Return the (x, y) coordinate for the center point of the cell that contains the specified text.  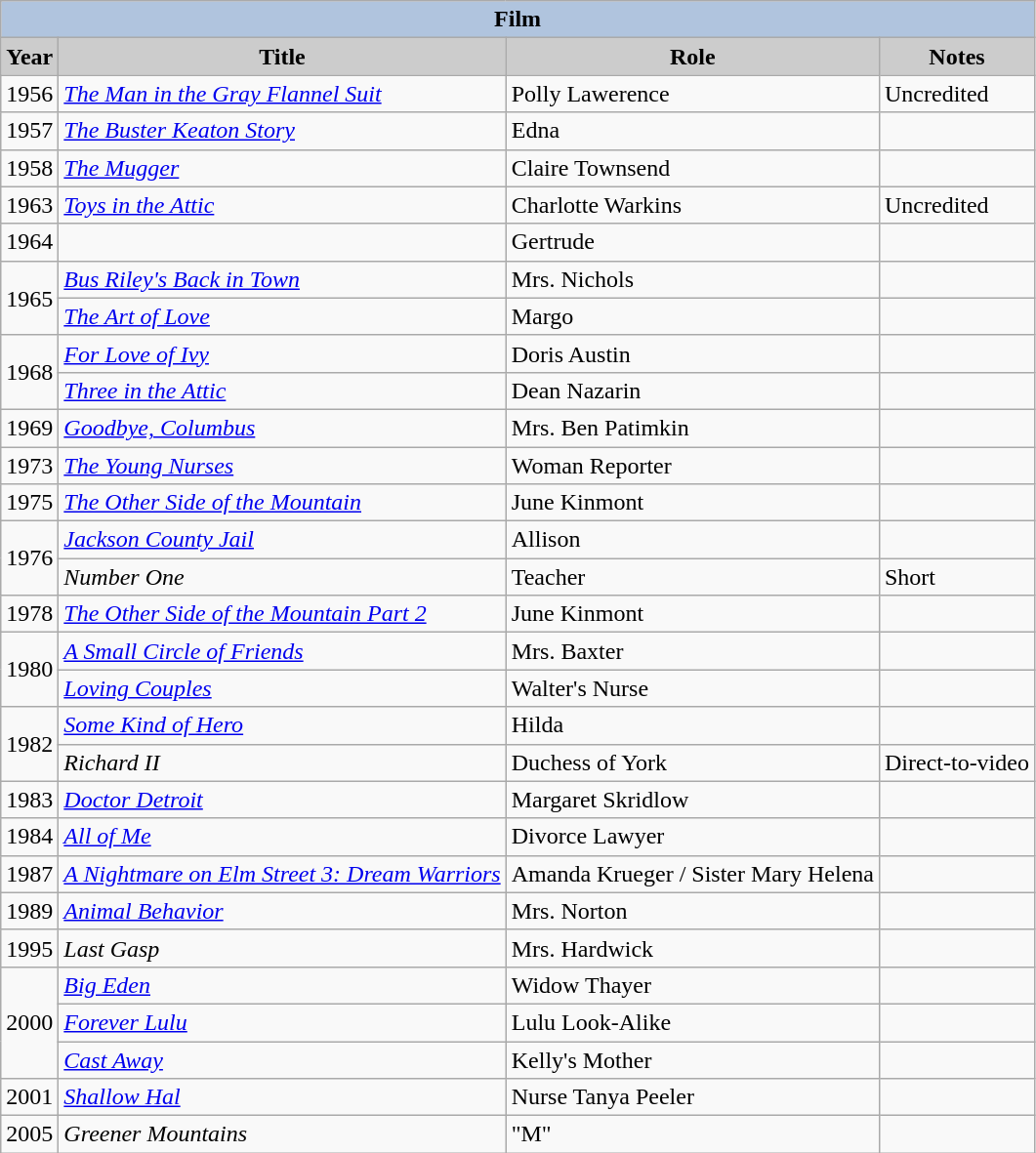
2005 (29, 1134)
Title (282, 57)
Number One (282, 577)
A Small Circle of Friends (282, 651)
1989 (29, 911)
Walter's Nurse (692, 688)
Mrs. Nichols (692, 279)
1964 (29, 242)
1980 (29, 670)
Mrs. Baxter (692, 651)
The Buster Keaton Story (282, 131)
Film (518, 20)
1963 (29, 205)
Mrs. Ben Patimkin (692, 428)
1983 (29, 800)
Short (957, 577)
A Nightmare on Elm Street 3: Dream Warriors (282, 874)
Divorce Lawyer (692, 837)
1976 (29, 558)
Doctor Detroit (282, 800)
1969 (29, 428)
All of Me (282, 837)
1956 (29, 94)
Last Gasp (282, 948)
1987 (29, 874)
2000 (29, 1022)
Bus Riley's Back in Town (282, 279)
1978 (29, 614)
1995 (29, 948)
Allison (692, 540)
Three in the Attic (282, 391)
2001 (29, 1097)
Lulu Look-Alike (692, 1022)
The Other Side of the Mountain (282, 503)
Loving Couples (282, 688)
Dean Nazarin (692, 391)
"M" (692, 1134)
1958 (29, 168)
Year (29, 57)
1982 (29, 744)
Edna (692, 131)
The Mugger (282, 168)
Notes (957, 57)
The Man in the Gray Flannel Suit (282, 94)
Nurse Tanya Peeler (692, 1097)
Margo (692, 316)
Gertrude (692, 242)
Jackson County Jail (282, 540)
For Love of Ivy (282, 353)
Mrs. Hardwick (692, 948)
Hilda (692, 725)
Toys in the Attic (282, 205)
Claire Townsend (692, 168)
Role (692, 57)
Kelly's Mother (692, 1059)
Margaret Skridlow (692, 800)
Charlotte Warkins (692, 205)
Animal Behavior (282, 911)
1968 (29, 372)
Amanda Krueger / Sister Mary Helena (692, 874)
The Young Nurses (282, 466)
Mrs. Norton (692, 911)
Shallow Hal (282, 1097)
Polly Lawerence (692, 94)
Greener Mountains (282, 1134)
Big Eden (282, 985)
The Other Side of the Mountain Part 2 (282, 614)
1965 (29, 298)
Some Kind of Hero (282, 725)
1973 (29, 466)
1957 (29, 131)
Goodbye, Columbus (282, 428)
1984 (29, 837)
The Art of Love (282, 316)
Teacher (692, 577)
Direct-to-video (957, 762)
Widow Thayer (692, 985)
Richard II (282, 762)
1975 (29, 503)
Forever Lulu (282, 1022)
Doris Austin (692, 353)
Duchess of York (692, 762)
Cast Away (282, 1059)
Woman Reporter (692, 466)
